Provide the (x, y) coordinate of the cell's center where the given text is located.  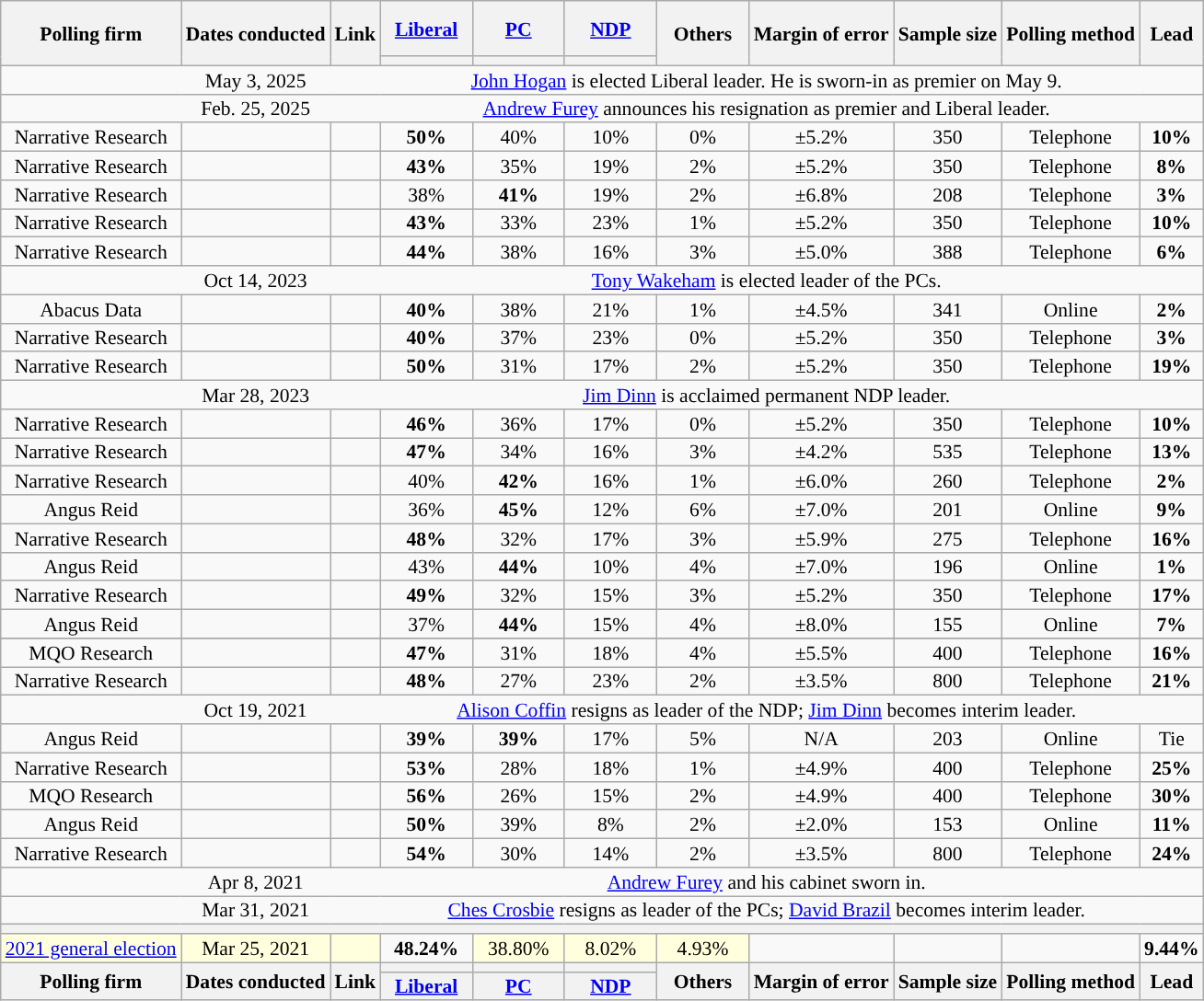
35% (518, 166)
±4.5% (821, 309)
Jim Dinn is acclaimed permanent NDP leader. (768, 396)
±8.0% (821, 624)
±5.9% (821, 537)
Tony Wakeham is elected leader of the PCs. (768, 280)
±4.2% (821, 453)
May 3, 2025 (256, 79)
535 (948, 453)
42% (518, 480)
260 (948, 480)
46% (426, 423)
24% (1171, 854)
Apr 8, 2021 (256, 881)
9.44% (1171, 948)
27% (518, 681)
34% (518, 453)
±5.0% (821, 252)
54% (426, 854)
Oct 14, 2023 (256, 280)
2021 general election (91, 948)
341 (948, 309)
7% (1171, 624)
9% (1171, 510)
Ches Crosbie resigns as leader of the PCs; David Brazil becomes interim leader. (768, 911)
41% (518, 195)
4.93% (702, 948)
Abacus Data (91, 309)
Andrew Furey and his cabinet sworn in. (768, 881)
155 (948, 624)
28% (518, 767)
208 (948, 195)
53% (426, 767)
201 (948, 510)
48.24% (426, 948)
33% (518, 223)
N/A (821, 738)
Alison Coffin resigns as leader of the NDP; Jim Dinn becomes interim leader. (768, 710)
Mar 25, 2021 (256, 948)
12% (610, 510)
John Hogan is elected Liberal leader. He is sworn-in as premier on May 9. (768, 79)
Oct 19, 2021 (256, 710)
153 (948, 824)
Feb. 25, 2025 (256, 109)
Mar 31, 2021 (256, 911)
203 (948, 738)
196 (948, 567)
8.02% (610, 948)
Tie (1171, 738)
±6.8% (821, 195)
38.80% (518, 948)
±2.0% (821, 824)
Andrew Furey announces his resignation as premier and Liberal leader. (768, 109)
56% (426, 795)
±6.0% (821, 480)
14% (610, 854)
275 (948, 537)
388 (948, 252)
25% (1171, 767)
49% (426, 596)
26% (518, 795)
±5.5% (821, 653)
45% (518, 510)
Mar 28, 2023 (256, 396)
11% (1171, 824)
13% (1171, 453)
5% (702, 738)
